Provide the [X, Y] coordinate of the cell's center where the given text is located.  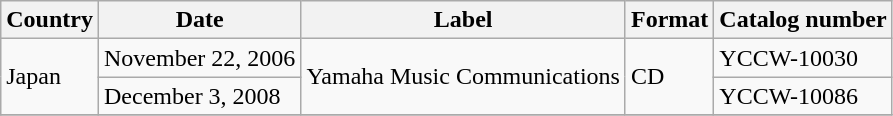
Label [464, 20]
Japan [50, 77]
YCCW-10030 [803, 58]
CD [669, 77]
November 22, 2006 [199, 58]
YCCW-10086 [803, 96]
Format [669, 20]
December 3, 2008 [199, 96]
Country [50, 20]
Yamaha Music Communications [464, 77]
Date [199, 20]
Catalog number [803, 20]
